Capture the cell that displays the provided text and extract its (X, Y) central coordinate. 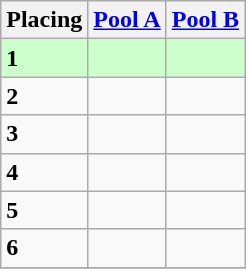
3 (44, 134)
2 (44, 96)
Pool B (205, 20)
Placing (44, 20)
1 (44, 58)
4 (44, 172)
Pool A (127, 20)
5 (44, 210)
6 (44, 248)
